Return the [x, y] coordinate for the center point of the cell that contains the specified text.  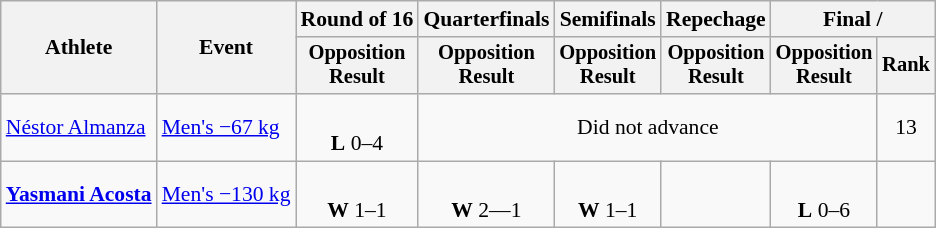
Semifinals [608, 19]
Athlete [79, 48]
Men's −130 kg [226, 194]
Rank [906, 66]
Did not advance [648, 128]
Round of 16 [358, 19]
Men's −67 kg [226, 128]
Néstor Almanza [79, 128]
Event [226, 48]
Yasmani Acosta [79, 194]
L 0–4 [358, 128]
L 0–6 [824, 194]
Repechage [716, 19]
13 [906, 128]
Quarterfinals [486, 19]
W 2—1 [486, 194]
Final / [853, 19]
